Scan for the cell matching the given text and deliver its (X, Y) coordinate at center. 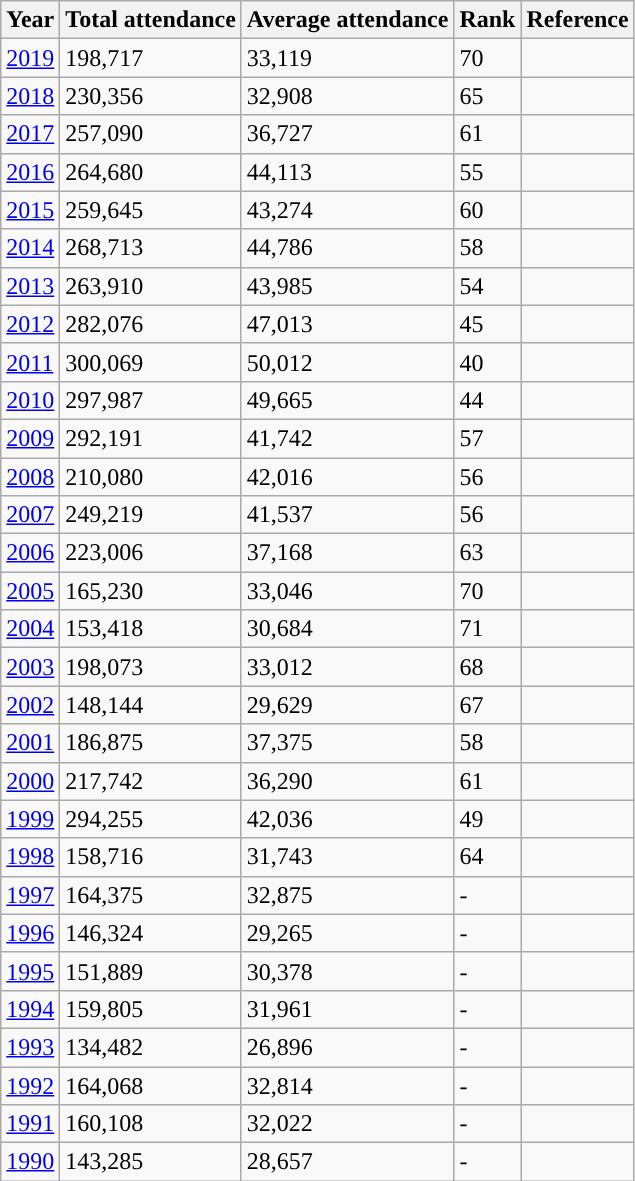
42,016 (348, 477)
165,230 (151, 591)
Average attendance (348, 20)
1994 (30, 1009)
Total attendance (151, 20)
268,713 (151, 248)
2014 (30, 248)
32,908 (348, 96)
55 (488, 172)
151,889 (151, 971)
41,742 (348, 438)
217,742 (151, 781)
160,108 (151, 1124)
282,076 (151, 324)
1993 (30, 1047)
2018 (30, 96)
49,665 (348, 400)
2009 (30, 438)
2006 (30, 553)
63 (488, 553)
26,896 (348, 1047)
259,645 (151, 210)
49 (488, 819)
43,985 (348, 286)
1990 (30, 1162)
30,684 (348, 629)
148,144 (151, 705)
300,069 (151, 362)
65 (488, 96)
68 (488, 667)
1997 (30, 895)
2004 (30, 629)
2007 (30, 515)
29,629 (348, 705)
230,356 (151, 96)
1998 (30, 857)
1992 (30, 1085)
2010 (30, 400)
2008 (30, 477)
32,022 (348, 1124)
31,961 (348, 1009)
28,657 (348, 1162)
2013 (30, 286)
40 (488, 362)
2012 (30, 324)
44 (488, 400)
146,324 (151, 933)
30,378 (348, 971)
2016 (30, 172)
32,814 (348, 1085)
158,716 (151, 857)
41,537 (348, 515)
2017 (30, 134)
32,875 (348, 895)
1995 (30, 971)
42,036 (348, 819)
57 (488, 438)
2005 (30, 591)
37,168 (348, 553)
2011 (30, 362)
33,119 (348, 58)
2000 (30, 781)
64 (488, 857)
134,482 (151, 1047)
164,068 (151, 1085)
71 (488, 629)
1996 (30, 933)
Year (30, 20)
223,006 (151, 553)
263,910 (151, 286)
54 (488, 286)
143,285 (151, 1162)
159,805 (151, 1009)
67 (488, 705)
2015 (30, 210)
50,012 (348, 362)
Reference (578, 20)
33,012 (348, 667)
2002 (30, 705)
198,073 (151, 667)
153,418 (151, 629)
29,265 (348, 933)
45 (488, 324)
164,375 (151, 895)
60 (488, 210)
294,255 (151, 819)
2019 (30, 58)
2001 (30, 743)
257,090 (151, 134)
43,274 (348, 210)
37,375 (348, 743)
44,786 (348, 248)
210,080 (151, 477)
33,046 (348, 591)
264,680 (151, 172)
36,290 (348, 781)
2003 (30, 667)
1991 (30, 1124)
47,013 (348, 324)
249,219 (151, 515)
292,191 (151, 438)
186,875 (151, 743)
198,717 (151, 58)
31,743 (348, 857)
297,987 (151, 400)
Rank (488, 20)
1999 (30, 819)
44,113 (348, 172)
36,727 (348, 134)
